Capture the cell that displays the provided text and extract its [X, Y] central coordinate. 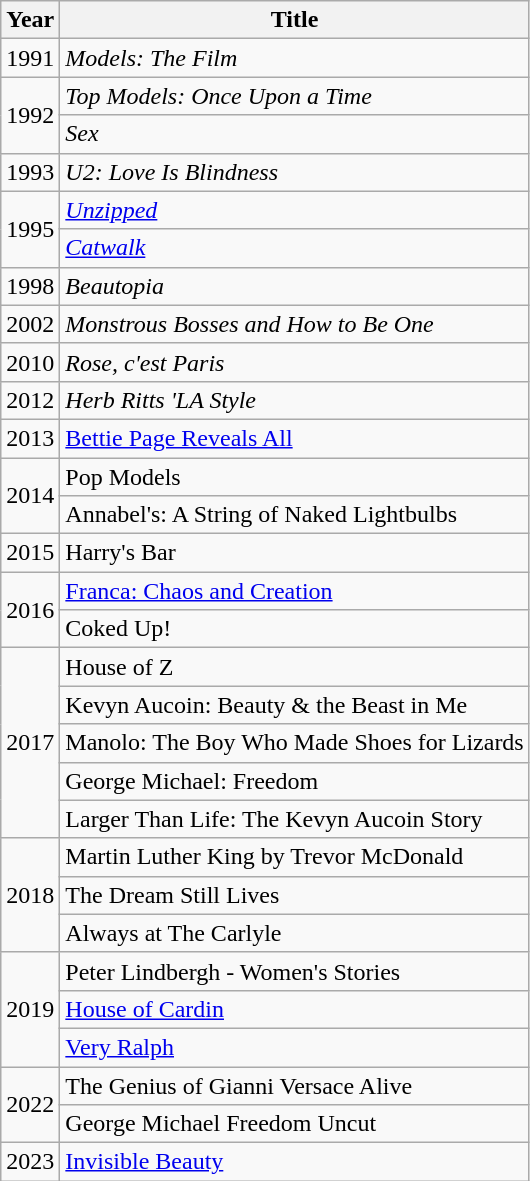
2018 [30, 895]
George Michael Freedom Uncut [294, 1124]
2019 [30, 1009]
Always at The Carlyle [294, 933]
Rose, c'est Paris [294, 362]
1995 [30, 229]
2012 [30, 400]
Monstrous Bosses and How to Be One [294, 324]
Models: The Film [294, 58]
Invisible Beauty [294, 1162]
House of Z [294, 667]
2016 [30, 610]
Sex [294, 134]
Beautopia [294, 286]
1993 [30, 172]
Top Models: Once Upon a Time [294, 96]
2023 [30, 1162]
Harry's Bar [294, 553]
Catwalk [294, 248]
Bettie Page Reveals All [294, 438]
Manolo: The Boy Who Made Shoes for Lizards [294, 743]
2002 [30, 324]
Martin Luther King by Trevor McDonald [294, 857]
Pop Models [294, 477]
Franca: Chaos and Creation [294, 591]
1998 [30, 286]
Annabel's: A String of Naked Lightbulbs [294, 515]
2022 [30, 1104]
Very Ralph [294, 1047]
The Dream Still Lives [294, 895]
2017 [30, 743]
Title [294, 20]
1992 [30, 115]
Larger Than Life: The Kevyn Aucoin Story [294, 819]
Year [30, 20]
U2: Love Is Blindness [294, 172]
George Michael: Freedom [294, 781]
House of Cardin [294, 1009]
Peter Lindbergh - Women's Stories [294, 971]
2013 [30, 438]
1991 [30, 58]
2010 [30, 362]
2014 [30, 496]
2015 [30, 553]
Unzipped [294, 210]
Kevyn Aucoin: Beauty & the Beast in Me [294, 705]
Coked Up! [294, 629]
The Genius of Gianni Versace Alive [294, 1085]
Herb Ritts 'LA Style [294, 400]
